Output the (x, y) coordinate of the center of the cell containing the given text.  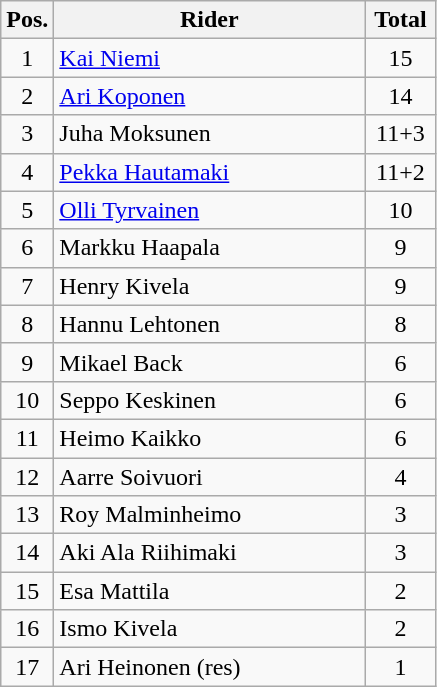
Ismo Kivela (210, 629)
Markku Haapala (210, 248)
Ari Koponen (210, 96)
17 (28, 667)
Roy Malminheimo (210, 515)
5 (28, 210)
11 (28, 438)
11+3 (400, 134)
Aarre Soivuori (210, 477)
Olli Tyrvainen (210, 210)
12 (28, 477)
Pos. (28, 20)
Esa Mattila (210, 591)
Total (400, 20)
Mikael Back (210, 362)
Juha Moksunen (210, 134)
16 (28, 629)
Pekka Hautamaki (210, 172)
Hannu Lehtonen (210, 324)
Ari Heinonen (res) (210, 667)
Seppo Keskinen (210, 400)
Henry Kivela (210, 286)
Heimo Kaikko (210, 438)
Rider (210, 20)
7 (28, 286)
11+2 (400, 172)
Aki Ala Riihimaki (210, 553)
Kai Niemi (210, 58)
13 (28, 515)
